Pinpoint the cell where the given text exists, returning its (x, y) midpoint coordinate. 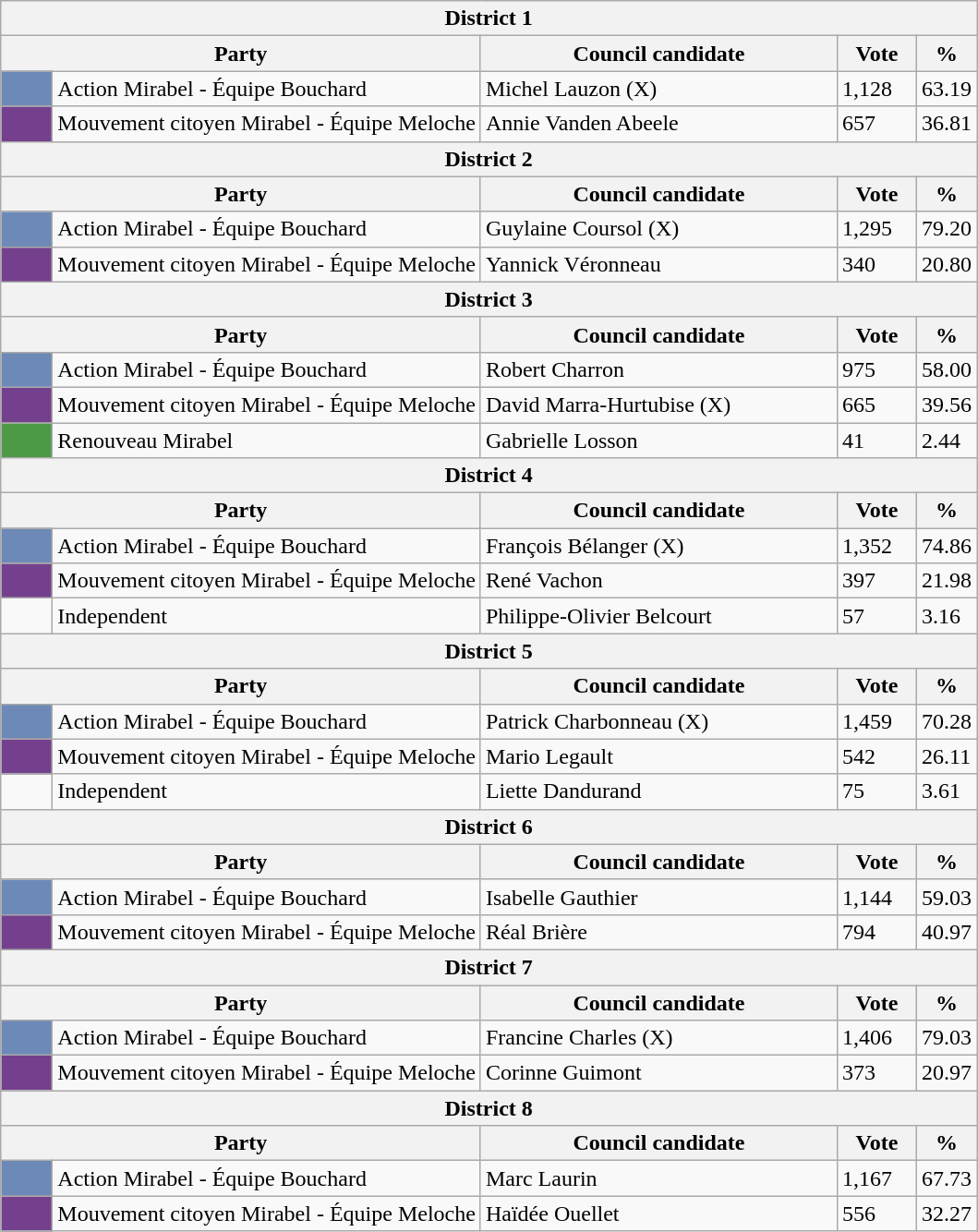
Philippe-Olivier Belcourt (658, 616)
Patrick Charbonneau (X) (658, 721)
3.16 (948, 616)
Yannick Véronneau (658, 264)
57 (876, 616)
397 (876, 581)
District 2 (489, 159)
70.28 (948, 721)
Francine Charles (X) (658, 1038)
1,144 (876, 897)
26.11 (948, 756)
Renouveau Mirabel (267, 441)
41 (876, 441)
79.03 (948, 1038)
Annie Vanden Abeele (658, 124)
75 (876, 791)
58.00 (948, 369)
340 (876, 264)
59.03 (948, 897)
1,167 (876, 1178)
District 4 (489, 476)
665 (876, 405)
Michel Lauzon (X) (658, 89)
1,406 (876, 1038)
20.80 (948, 264)
District 6 (489, 827)
39.56 (948, 405)
63.19 (948, 89)
District 5 (489, 651)
René Vachon (658, 581)
Réal Brière (658, 932)
Corinne Guimont (658, 1073)
21.98 (948, 581)
32.27 (948, 1214)
79.20 (948, 229)
1,352 (876, 546)
Liette Dandurand (658, 791)
Mario Legault (658, 756)
Robert Charron (658, 369)
36.81 (948, 124)
District 1 (489, 18)
François Bélanger (X) (658, 546)
Haïdée Ouellet (658, 1214)
1,128 (876, 89)
2.44 (948, 441)
542 (876, 756)
975 (876, 369)
794 (876, 932)
Isabelle Gauthier (658, 897)
3.61 (948, 791)
74.86 (948, 546)
373 (876, 1073)
Guylaine Coursol (X) (658, 229)
40.97 (948, 932)
David Marra-Hurtubise (X) (658, 405)
1,459 (876, 721)
Marc Laurin (658, 1178)
20.97 (948, 1073)
1,295 (876, 229)
Gabrielle Losson (658, 441)
657 (876, 124)
District 7 (489, 967)
67.73 (948, 1178)
District 8 (489, 1108)
556 (876, 1214)
District 3 (489, 299)
